Return [x, y] of the center of cell containing provided text 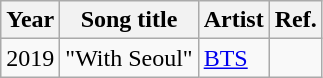
Ref. [296, 20]
Artist [234, 20]
2019 [30, 58]
BTS [234, 58]
Year [30, 20]
"With Seoul" [129, 58]
Song title [129, 20]
